Pinpoint the cell where the given text exists, returning its (X, Y) midpoint coordinate. 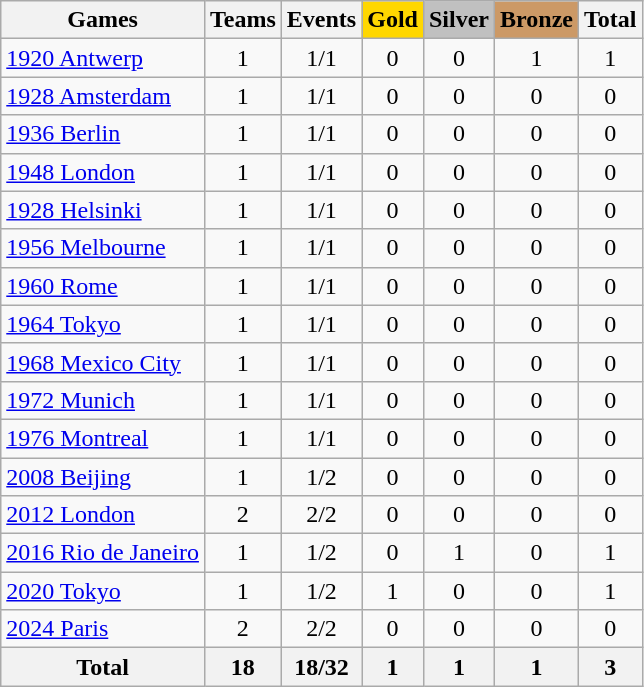
1976 Montreal (103, 438)
2020 Tokyo (103, 591)
1964 Tokyo (103, 324)
1928 Helsinki (103, 210)
Events (321, 20)
1960 Rome (103, 286)
Gold (393, 20)
18/32 (321, 667)
1928 Amsterdam (103, 96)
1948 London (103, 172)
Teams (242, 20)
Bronze (537, 20)
2008 Beijing (103, 477)
1968 Mexico City (103, 362)
1936 Berlin (103, 134)
Silver (458, 20)
1972 Munich (103, 400)
Games (103, 20)
1956 Melbourne (103, 248)
2012 London (103, 515)
2016 Rio de Janeiro (103, 553)
2024 Paris (103, 629)
1920 Antwerp (103, 58)
18 (242, 667)
3 (610, 667)
